Provide the (x, y) coordinate of the cell's center where the given text is located.  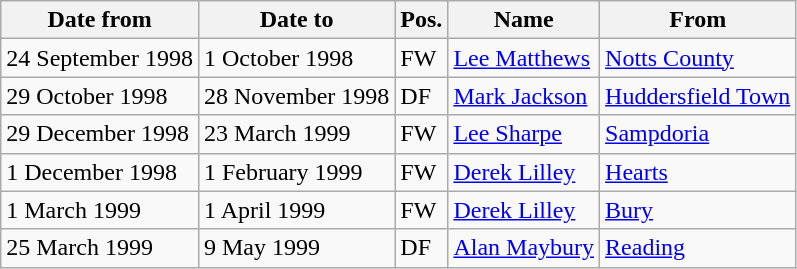
Reading (698, 248)
Date to (296, 20)
23 March 1999 (296, 134)
25 March 1999 (100, 248)
24 September 1998 (100, 58)
1 March 1999 (100, 210)
Date from (100, 20)
28 November 1998 (296, 96)
Mark Jackson (524, 96)
1 April 1999 (296, 210)
1 February 1999 (296, 172)
Lee Matthews (524, 58)
Pos. (422, 20)
From (698, 20)
1 October 1998 (296, 58)
1 December 1998 (100, 172)
9 May 1999 (296, 248)
Hearts (698, 172)
29 December 1998 (100, 134)
Bury (698, 210)
Lee Sharpe (524, 134)
Alan Maybury (524, 248)
Sampdoria (698, 134)
Notts County (698, 58)
29 October 1998 (100, 96)
Huddersfield Town (698, 96)
Name (524, 20)
